Identify which cell holds the provided text, then report its (x, y) central coordinate. 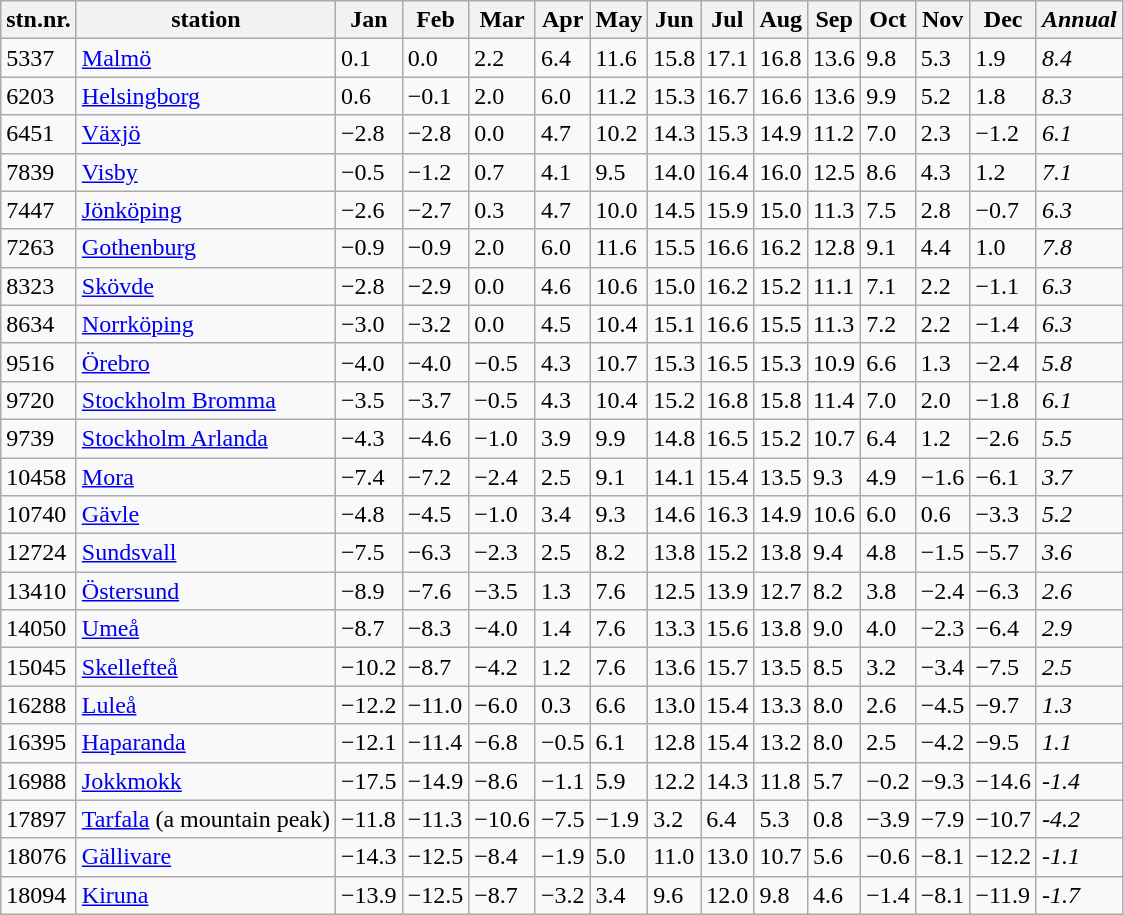
−4.6 (436, 438)
stn.nr. (39, 20)
15.6 (728, 629)
5.0 (619, 857)
5.7 (834, 781)
−10.6 (502, 819)
Stockholm Arlanda (206, 438)
−13.9 (370, 895)
14.8 (674, 438)
15.9 (728, 210)
15.7 (728, 667)
4.1 (562, 172)
−4.3 (370, 438)
8.3 (1079, 96)
4.8 (888, 553)
4.4 (942, 248)
6203 (39, 96)
5337 (39, 58)
10740 (39, 515)
7.2 (888, 324)
−14.3 (370, 857)
−10.2 (370, 667)
17.1 (728, 58)
13.2 (781, 743)
−6.0 (502, 705)
Stockholm Bromma (206, 400)
16.0 (781, 172)
−6.4 (1004, 629)
−7.9 (942, 819)
12.2 (674, 781)
−11.4 (436, 743)
Luleå (206, 705)
−7.4 (370, 477)
−4.8 (370, 515)
2.9 (1079, 629)
4.9 (888, 477)
7.8 (1079, 248)
−0.2 (888, 781)
−3.7 (436, 400)
10458 (39, 477)
2.3 (942, 134)
9739 (39, 438)
1.4 (562, 629)
13.9 (728, 591)
8.4 (1079, 58)
18094 (39, 895)
-4.2 (1079, 819)
Visby (206, 172)
−1.5 (942, 553)
May (619, 20)
−9.5 (1004, 743)
−8.6 (502, 781)
−7.6 (436, 591)
6451 (39, 134)
9720 (39, 400)
14050 (39, 629)
Aug (781, 20)
8323 (39, 286)
−0.6 (888, 857)
Norrköping (206, 324)
−2.9 (436, 286)
14.1 (674, 477)
Kiruna (206, 895)
Apr (562, 20)
−17.5 (370, 781)
−7.2 (436, 477)
15.1 (674, 324)
−8.4 (502, 857)
3.9 (562, 438)
Sundsvall (206, 553)
-1.1 (1079, 857)
0.1 (370, 58)
16288 (39, 705)
17897 (39, 819)
Mora (206, 477)
7839 (39, 172)
Gällivare (206, 857)
9.5 (619, 172)
16.4 (728, 172)
13410 (39, 591)
−2.7 (436, 210)
10.0 (619, 210)
7263 (39, 248)
18076 (39, 857)
Umeå (206, 629)
Jokkmokk (206, 781)
-1.7 (1079, 895)
8.5 (834, 667)
9516 (39, 362)
9.0 (834, 629)
5.8 (1079, 362)
12.0 (728, 895)
2.8 (942, 210)
−0.7 (1004, 210)
Jan (370, 20)
−3.3 (1004, 515)
11.8 (781, 781)
4.5 (562, 324)
Annual (1079, 20)
7447 (39, 210)
5.6 (834, 857)
11.4 (834, 400)
1.9 (1004, 58)
1.1 (1079, 743)
4.0 (888, 629)
−14.9 (436, 781)
Skövde (206, 286)
16395 (39, 743)
Helsingborg (206, 96)
8634 (39, 324)
1.0 (1004, 248)
1.8 (1004, 96)
-1.4 (1079, 781)
12.7 (781, 591)
Jönköping (206, 210)
5.5 (1079, 438)
14.6 (674, 515)
−11.9 (1004, 895)
11.1 (834, 286)
−1.6 (942, 477)
−0.1 (436, 96)
0.7 (502, 172)
−3.4 (942, 667)
Sep (834, 20)
14.0 (674, 172)
11.0 (674, 857)
−9.7 (1004, 705)
−9.3 (942, 781)
−3.9 (888, 819)
Gävle (206, 515)
12724 (39, 553)
Oct (888, 20)
Tarfala (a mountain peak) (206, 819)
−10.7 (1004, 819)
3.6 (1079, 553)
16.7 (728, 96)
3.7 (1079, 477)
Örebro (206, 362)
15045 (39, 667)
Haparanda (206, 743)
station (206, 20)
−5.7 (1004, 553)
−14.6 (1004, 781)
−6.8 (502, 743)
−6.1 (1004, 477)
0.8 (834, 819)
Jun (674, 20)
−3.0 (370, 324)
5.9 (619, 781)
9.6 (674, 895)
Malmö (206, 58)
Östersund (206, 591)
16.3 (728, 515)
Jul (728, 20)
Växjö (206, 134)
−11.0 (436, 705)
Nov (942, 20)
−11.3 (436, 819)
9.4 (834, 553)
Skellefteå (206, 667)
Mar (502, 20)
Dec (1004, 20)
10.2 (619, 134)
Gothenburg (206, 248)
−8.9 (370, 591)
−12.1 (370, 743)
Feb (436, 20)
8.6 (888, 172)
16988 (39, 781)
10.9 (834, 362)
−11.8 (370, 819)
7.5 (888, 210)
3.8 (888, 591)
−8.3 (436, 629)
−1.8 (1004, 400)
14.5 (674, 210)
